Identify which cell holds the provided text, then report its (X, Y) central coordinate. 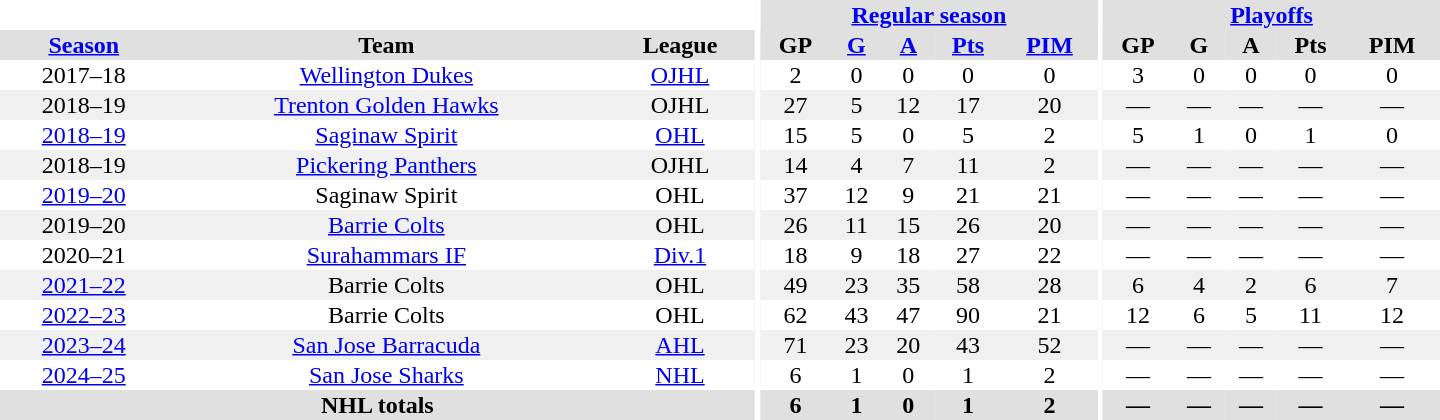
Div.1 (680, 255)
2023–24 (84, 345)
NHL (680, 375)
71 (796, 345)
37 (796, 195)
League (680, 45)
NHL totals (378, 405)
62 (796, 315)
AHL (680, 345)
2024–25 (84, 375)
47 (908, 315)
Trenton Golden Hawks (386, 105)
28 (1050, 285)
2017–18 (84, 75)
22 (1050, 255)
Playoffs (1272, 15)
Pickering Panthers (386, 165)
Surahammars IF (386, 255)
14 (796, 165)
Regular season (930, 15)
35 (908, 285)
52 (1050, 345)
Team (386, 45)
Season (84, 45)
2020–21 (84, 255)
49 (796, 285)
3 (1138, 75)
San Jose Sharks (386, 375)
Wellington Dukes (386, 75)
2022–23 (84, 315)
17 (968, 105)
San Jose Barracuda (386, 345)
58 (968, 285)
90 (968, 315)
2021–22 (84, 285)
